From the cell containing the given text, extract its center point as (x, y) coordinate. 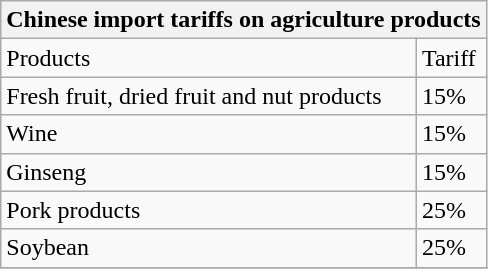
Wine (209, 134)
Ginseng (209, 172)
Products (209, 58)
Chinese import tariffs on agriculture products (244, 20)
Fresh fruit, dried fruit and nut products (209, 96)
Soybean (209, 248)
Pork products (209, 210)
Tariff (451, 58)
